Find where the given text appears and provide that cell's center as [X, Y] coordinate. 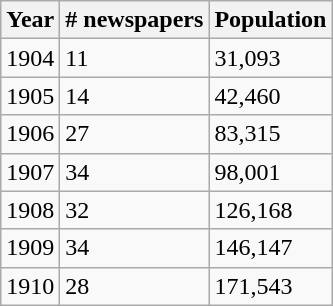
28 [134, 286]
1907 [30, 172]
Population [270, 20]
14 [134, 96]
146,147 [270, 248]
27 [134, 134]
126,168 [270, 210]
42,460 [270, 96]
1910 [30, 286]
1906 [30, 134]
83,315 [270, 134]
# newspapers [134, 20]
1904 [30, 58]
32 [134, 210]
31,093 [270, 58]
1908 [30, 210]
11 [134, 58]
Year [30, 20]
171,543 [270, 286]
98,001 [270, 172]
1905 [30, 96]
1909 [30, 248]
